Capture the cell that displays the provided text and extract its (x, y) central coordinate. 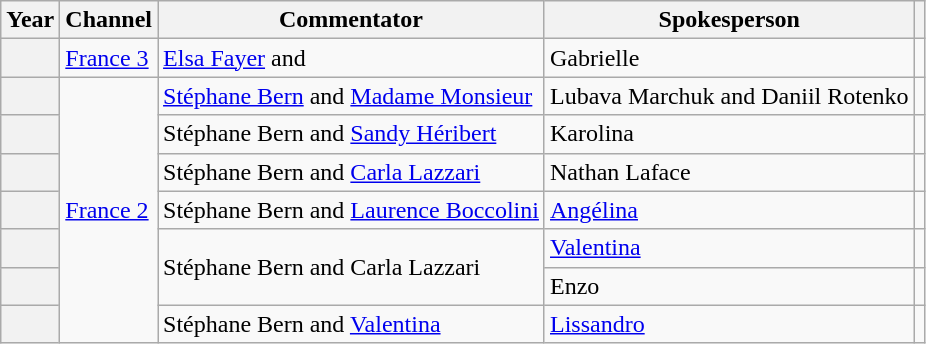
Lubava Marchuk and Daniil Rotenko (729, 96)
Year (30, 20)
Stéphane Bern and Madame Monsieur (352, 96)
Stéphane Bern and Laurence Boccolini (352, 210)
France 3 (109, 58)
Channel (109, 20)
Gabrielle (729, 58)
Spokesperson (729, 20)
Nathan Laface (729, 172)
France 2 (109, 210)
Commentator (352, 20)
Stéphane Bern and Sandy Héribert (352, 134)
Elsa Fayer and (352, 58)
Karolina (729, 134)
Angélina (729, 210)
Lissandro (729, 324)
Stéphane Bern and Valentina (352, 324)
Enzo (729, 286)
Valentina (729, 248)
